Detect which cell encompasses the target text, then output its (X, Y) center coordinate. 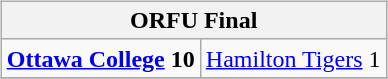
Hamilton Tigers 1 (293, 58)
ORFU Final (194, 20)
Ottawa College 10 (100, 58)
